Identify which cell holds the provided text, then report its [X, Y] central coordinate. 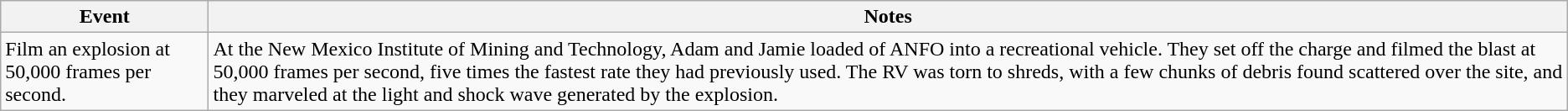
Film an explosion at 50,000 frames per second. [105, 71]
Event [105, 17]
Notes [888, 17]
